Output the (X, Y) coordinate of the center of the cell containing the given text.  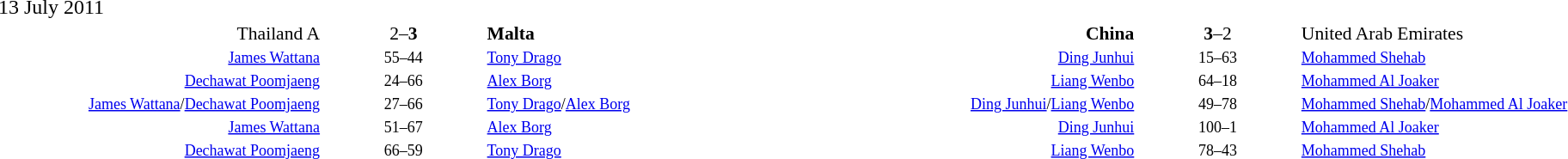
Malta (648, 33)
Liang Wenbo (973, 82)
Tony Drago/Alex Borg (648, 104)
100–1 (1217, 128)
Ding Junhui/Liang Wenbo (973, 104)
64–18 (1217, 82)
55–44 (404, 58)
3–2 (1217, 33)
49–78 (1217, 104)
Tony Drago (648, 58)
2–3 (404, 33)
China (973, 33)
27–66 (404, 104)
24–66 (404, 82)
15–63 (1217, 58)
51–67 (404, 128)
